Identify which cell holds the provided text, then report its (x, y) central coordinate. 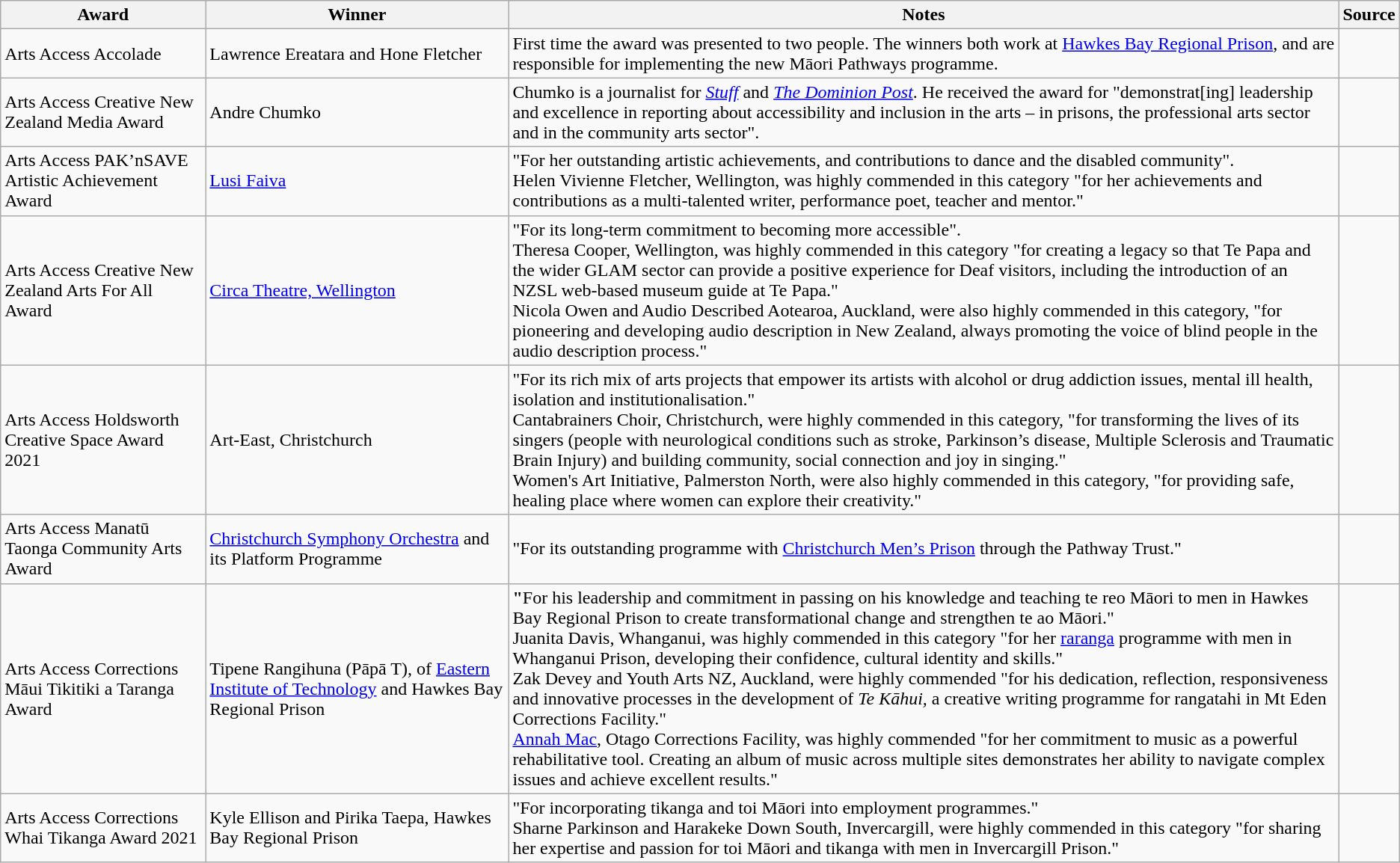
Arts Access Manatū Taonga Community Arts Award (103, 549)
Arts Access PAK’nSAVE Artistic Achievement Award (103, 181)
Arts Access Creative New Zealand Media Award (103, 112)
"For its outstanding programme with Christchurch Men’s Prison through the Pathway Trust." (924, 549)
Tipene Rangihuna (Pāpā T), of Eastern Institute of Technology and Hawkes Bay Regional Prison (357, 688)
Circa Theatre, Wellington (357, 290)
Christchurch Symphony Orchestra and its Platform Programme (357, 549)
Notes (924, 15)
Kyle Ellison and Pirika Taepa, Hawkes Bay Regional Prison (357, 828)
Award (103, 15)
Andre Chumko (357, 112)
Winner (357, 15)
Lusi Faiva (357, 181)
Arts Access Accolade (103, 54)
Source (1369, 15)
Arts Access Corrections Whai Tikanga Award 2021 (103, 828)
Arts Access Holdsworth Creative Space Award 2021 (103, 440)
Lawrence Ereatara and Hone Fletcher (357, 54)
Arts Access Corrections Māui Tikitiki a Taranga Award (103, 688)
Art-East, Christchurch (357, 440)
Arts Access Creative New Zealand Arts For All Award (103, 290)
